Identify which cell holds the provided text, then report its [x, y] central coordinate. 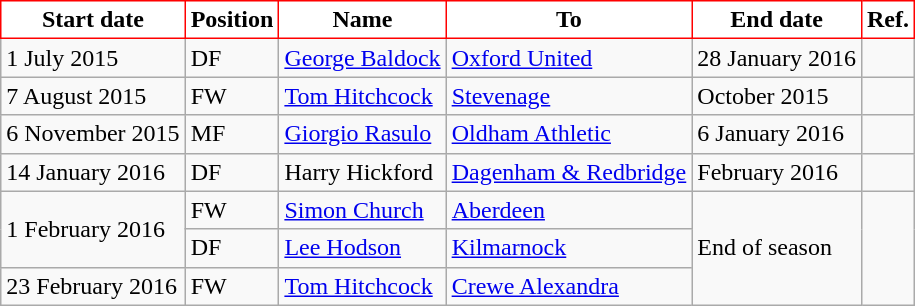
Oldham Athletic [569, 134]
Dagenham & Redbridge [569, 172]
Aberdeen [569, 210]
End of season [777, 248]
October 2015 [777, 96]
Start date [93, 20]
Stevenage [569, 96]
Harry Hickford [362, 172]
Kilmarnock [569, 248]
Simon Church [362, 210]
Crewe Alexandra [569, 286]
1 February 2016 [93, 229]
To [569, 20]
6 January 2016 [777, 134]
Name [362, 20]
1 July 2015 [93, 58]
Giorgio Rasulo [362, 134]
End date [777, 20]
MF [232, 134]
George Baldock [362, 58]
14 January 2016 [93, 172]
Lee Hodson [362, 248]
Oxford United [569, 58]
7 August 2015 [93, 96]
Position [232, 20]
Ref. [888, 20]
28 January 2016 [777, 58]
February 2016 [777, 172]
6 November 2015 [93, 134]
23 February 2016 [93, 286]
